Detect which cell encompasses the target text, then output its (x, y) center coordinate. 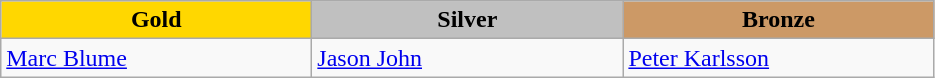
Jason John (468, 58)
Silver (468, 20)
Bronze (778, 20)
Marc Blume (156, 58)
Gold (156, 20)
Peter Karlsson (778, 58)
